Pinpoint the cell where the given text exists, returning its [x, y] midpoint coordinate. 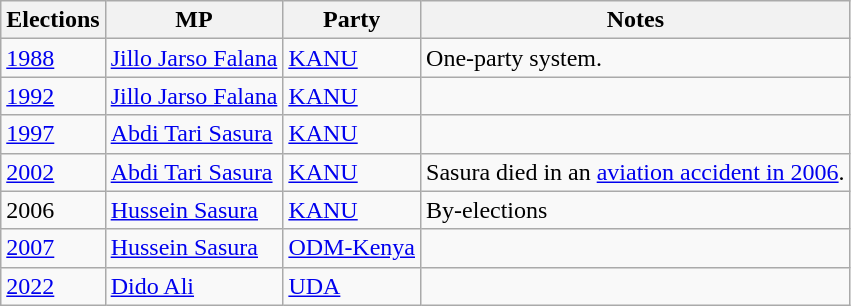
MP [194, 20]
By-elections [636, 210]
Notes [636, 20]
Elections [53, 20]
One-party system. [636, 58]
2002 [53, 172]
ODM-Kenya [352, 248]
1992 [53, 96]
1997 [53, 134]
Party [352, 20]
2022 [53, 286]
2007 [53, 248]
Sasura died in an aviation accident in 2006. [636, 172]
Dido Ali [194, 286]
1988 [53, 58]
UDA [352, 286]
2006 [53, 210]
